From the cell containing the given text, extract its center point as [X, Y] coordinate. 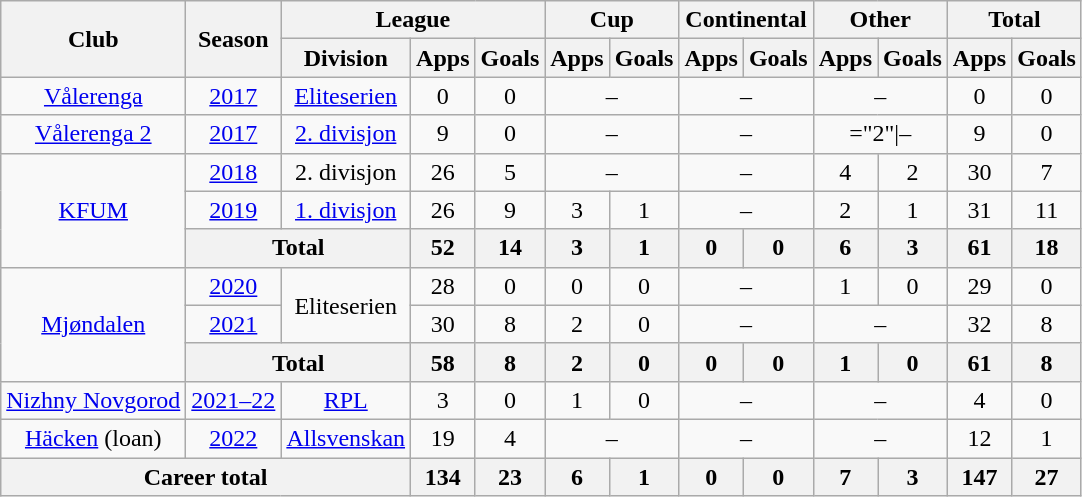
Nizhny Novgorod [94, 400]
19 [443, 438]
58 [443, 362]
28 [443, 286]
League [413, 20]
1. divisjon [346, 210]
Other [880, 20]
2018 [234, 172]
Vålerenga 2 [94, 134]
14 [510, 248]
="2"|– [880, 134]
Vålerenga [94, 96]
18 [1047, 248]
31 [979, 210]
134 [443, 477]
KFUM [94, 210]
32 [979, 324]
Career total [206, 477]
2019 [234, 210]
2021–22 [234, 400]
29 [979, 286]
Division [346, 58]
2021 [234, 324]
5 [510, 172]
23 [510, 477]
Häcken (loan) [94, 438]
52 [443, 248]
RPL [346, 400]
Continental [746, 20]
27 [1047, 477]
147 [979, 477]
Club [94, 39]
Mjøndalen [94, 324]
Cup [612, 20]
2020 [234, 286]
11 [1047, 210]
12 [979, 438]
Allsvenskan [346, 438]
Season [234, 39]
2022 [234, 438]
